Identify which cell holds the provided text, then report its (X, Y) central coordinate. 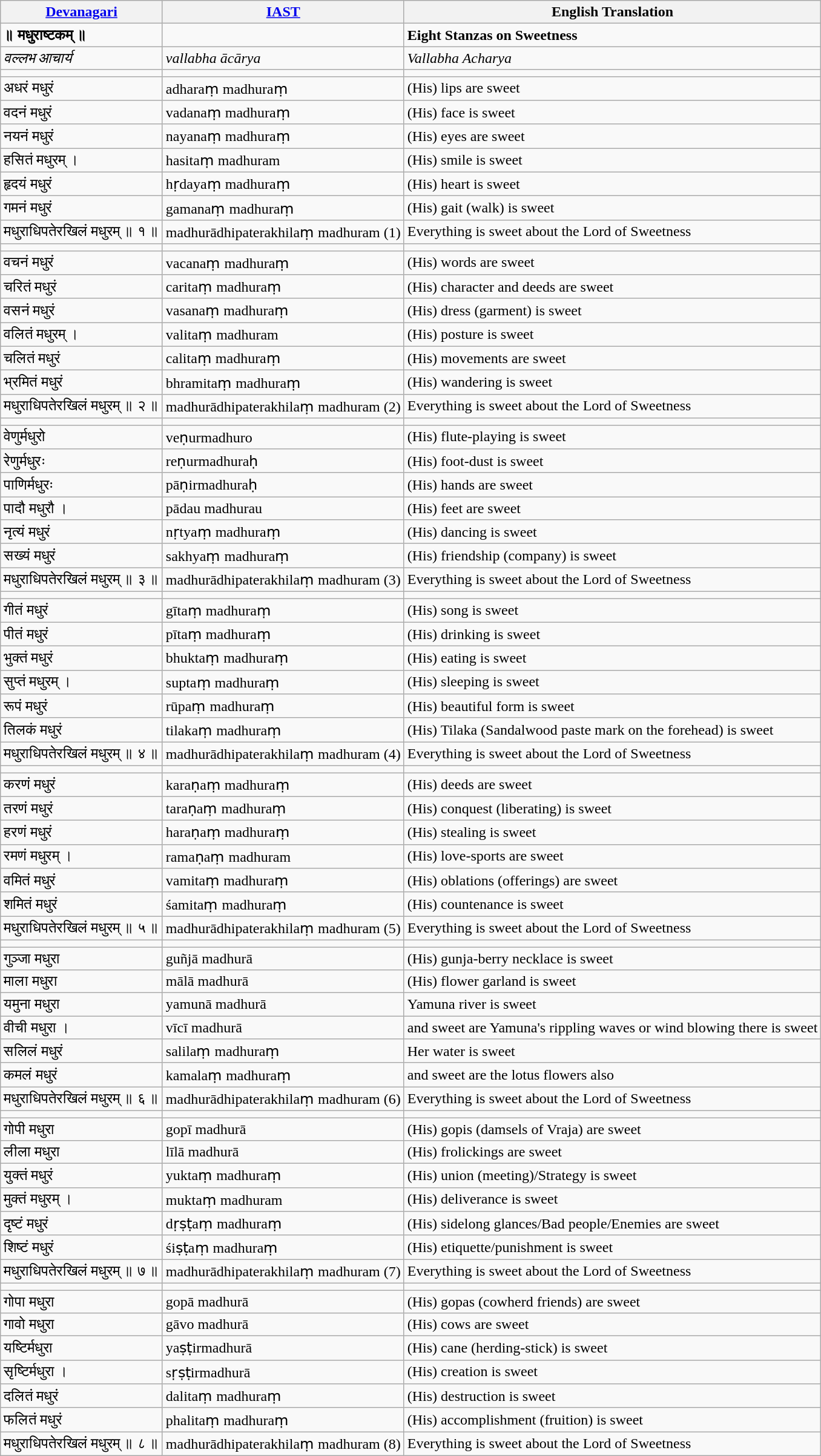
वदनं मधुरं (82, 113)
(His) deliverance is sweet (613, 1199)
गुञ्जा मधुरा (82, 958)
गोपी मधुरा (82, 1129)
mālā madhurā (283, 982)
bhramitaṃ madhuraṃ (283, 382)
Eight Stanzas on Sweetness (613, 35)
(His) sleeping is sweet (613, 682)
pādau madhurau (283, 508)
वेणुर्मधुरो (82, 437)
गीतं मधुरं (82, 610)
चरितं मधुरं (82, 287)
गोपा मधुरा (82, 1302)
yaṣṭirmadhurā (283, 1348)
(His) conquest (liberating) is sweet (613, 808)
(His) gopas (cowherd friends) are sweet (613, 1302)
vīcī madhurā (283, 1028)
पीतं मधुरं (82, 634)
dṛṣṭaṃ madhuraṃ (283, 1224)
हरणं मधुरं (82, 833)
and sweet are the lotus flowers also (613, 1075)
pāṇirmadhuraḥ (283, 485)
अधरं मधुरं (82, 88)
bhuktaṃ madhuraṃ (283, 658)
फलितं मधुरं (82, 1420)
(His) deeds are sweet (613, 784)
तिलकं मधुरं (82, 730)
मुक्तं मधुरम् ‌। (82, 1199)
मधुराधिपतेरखिलं मधुरम्‌ ॥ ५ ॥ (82, 928)
शमितं मधुरं (82, 904)
Her water is sweet (613, 1051)
मधुराधिपतेरखिलं मधुरम्‌ ॥ ३ ॥ (82, 580)
(His) union (meeting)/Strategy is sweet (613, 1176)
taraṇaṃ madhuraṃ (283, 808)
gopā madhurā (283, 1302)
दलितं मधुरं (82, 1396)
madhurādhipaterakhilaṃ madhuram (6) (283, 1099)
reṇurmadhuraḥ (283, 461)
vacanaṃ madhuraṃ (283, 263)
(His) smile is sweet (613, 160)
वचनं मधुरं (82, 263)
सलिलं मधुरं (82, 1051)
भ्रमितं मधुरं (82, 382)
पाणिर्मधुरः (82, 485)
वीची मधुरा । (82, 1028)
(His) eating is sweet (613, 658)
tilakaṃ madhuraṃ (283, 730)
(His) flute-playing is sweet (613, 437)
IAST (283, 12)
(His) gopis (damsels of Vraja) are sweet (613, 1129)
(His) Tilaka (Sandalwood paste mark on the forehead) is sweet (613, 730)
veṇurmadhuro (283, 437)
(His) words are sweet (613, 263)
caritaṃ madhuraṃ (283, 287)
लीला मधुरा (82, 1152)
(His) heart is sweet (613, 184)
gamanaṃ madhuraṃ (283, 208)
vadanaṃ madhuraṃ (283, 113)
सृष्टिर्मधुरा । (82, 1372)
Yamuna river is sweet (613, 1005)
Vallabha Acharya (613, 58)
(His) gait (walk) is sweet (613, 208)
(His) dress (garment) is sweet (613, 310)
(His) gunja-berry necklace is sweet (613, 958)
muktaṃ madhuram (283, 1199)
हृदयं मधुरं (82, 184)
वसनं मधुरं (82, 310)
madhurādhipaterakhilaṃ madhuram (1) (283, 232)
मधुराधिपतेरखिलं मधुरम् ‌॥ १ ॥ (82, 232)
मधुराधिपतेरखिलं मधुरम्‌ ॥ ८ ॥ (82, 1444)
(His) character and deeds are sweet (613, 287)
वलितं मधुरम्‌ । (82, 335)
पादौ मधुरौ । (82, 508)
युक्तं मधुरं (82, 1176)
gītaṃ madhuraṃ (283, 610)
(His) song is sweet (613, 610)
haraṇaṃ madhuraṃ (283, 833)
वल्लभ आचार्य (82, 58)
(His) foot-dust is sweet (613, 461)
तरणं मधुरं (82, 808)
(His) friendship (company) is sweet (613, 556)
vallabha ācārya (283, 58)
(His) stealing is sweet (613, 833)
(His) drinking is sweet (613, 634)
pītaṃ madhuraṃ (283, 634)
kamalaṃ madhuraṃ (283, 1075)
sakhyaṃ madhuraṃ (283, 556)
rūpaṃ madhuraṃ (283, 706)
madhurādhipaterakhilaṃ madhuram (3) (283, 580)
हसितं मधुरम् ‌। (82, 160)
karaṇaṃ madhuraṃ (283, 784)
English Translation (613, 12)
yamunā madhurā (283, 1005)
calitaṃ madhuraṃ (283, 358)
(His) lips are sweet (613, 88)
(His) wandering is sweet (613, 382)
सुप्तं मधुरम्‌ । (82, 682)
(His) oblations (offerings) are sweet (613, 880)
करणं मधुरं (82, 784)
salilaṃ madhuraṃ (283, 1051)
madhurādhipaterakhilaṃ madhuram (7) (283, 1271)
(His) sidelong glances/Bad people/Enemies are sweet (613, 1224)
dalitaṃ madhuraṃ (283, 1396)
(His) movements are sweet (613, 358)
मधुराधिपतेरखिलं मधुरम् ‌॥ ७ ॥ (82, 1271)
॥ मधुराष्टकम् ॥ (82, 35)
hṛdayaṃ madhuraṃ (283, 184)
hasitaṃ madhuram (283, 160)
(His) accomplishment (fruition) is sweet (613, 1420)
and sweet are Yamuna's rippling waves or wind blowing there is sweet (613, 1028)
vamitaṃ madhuraṃ (283, 880)
रूपं मधुरं (82, 706)
माला मधुरा (82, 982)
madhurādhipaterakhilaṃ madhuram (2) (283, 406)
यमुना मधुरा (82, 1005)
नृत्यं मधुरं (82, 532)
(His) hands are sweet (613, 485)
Devanagari (82, 12)
चलितं मधुरं (82, 358)
gopī madhurā (283, 1129)
vasanaṃ madhuraṃ (283, 310)
भुक्तं मधुरं (82, 658)
रेणुर्मधुरः (82, 461)
मधुराधिपतेरखिलं मधुरम् ‌॥ ६ ॥ (82, 1099)
वमितं मधुरं (82, 880)
suptaṃ madhuraṃ (283, 682)
रमणं मधुरम् ‌। (82, 856)
phalitaṃ madhuraṃ (283, 1420)
līlā madhurā (283, 1152)
valitaṃ madhuram (283, 335)
(His) cows are sweet (613, 1325)
nṛtyaṃ madhuraṃ (283, 532)
yuktaṃ madhuraṃ (283, 1176)
मधुराधिपतेरखिलं मधुरम्‌ ॥ २ ॥ (82, 406)
sṛṣṭirmadhurā (283, 1372)
कमलं मधुरं (82, 1075)
(His) countenance is sweet (613, 904)
(His) cane (herding-stick) is sweet (613, 1348)
(His) posture is sweet (613, 335)
नयनं मधुरं (82, 136)
madhurādhipaterakhilaṃ madhuram (5) (283, 928)
दृष्टं मधुरं (82, 1224)
मधुराधिपतेरखिलं मधुरम् ‌॥ ४ ॥ (82, 754)
śamitaṃ madhuraṃ (283, 904)
गमनं मधुरं (82, 208)
ramaṇaṃ madhuram (283, 856)
यष्टिर्मधुरा (82, 1348)
(His) creation is sweet (613, 1372)
madhurādhipaterakhilaṃ madhuram (8) (283, 1444)
(His) dancing is sweet (613, 532)
(His) eyes are sweet (613, 136)
शिष्टं मधुरं (82, 1247)
nayanaṃ madhuraṃ (283, 136)
guñjā madhurā (283, 958)
(His) etiquette/punishment is sweet (613, 1247)
madhurādhipaterakhilaṃ madhuram (4) (283, 754)
(His) flower garland is sweet (613, 982)
(His) destruction is sweet (613, 1396)
gāvo madhurā (283, 1325)
adharaṃ madhuraṃ (283, 88)
(His) love-sports are sweet (613, 856)
(His) face is sweet (613, 113)
(His) feet are sweet (613, 508)
गावो मधुरा (82, 1325)
(His) frolickings are sweet (613, 1152)
(His) beautiful form is sweet (613, 706)
सख्यं मधुरं (82, 556)
śiṣṭaṃ madhuraṃ (283, 1247)
